Find where the given text appears and provide that cell's center as [x, y] coordinate. 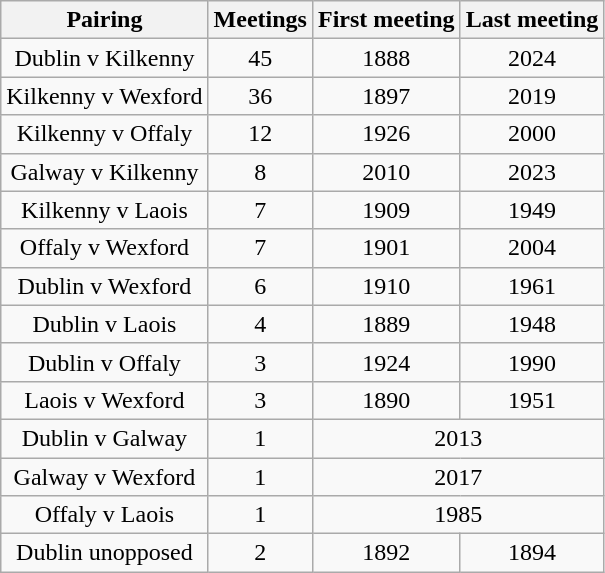
36 [260, 96]
Dublin v Wexford [104, 286]
2013 [458, 438]
Dublin v Laois [104, 324]
Dublin v Kilkenny [104, 58]
2004 [532, 248]
2010 [386, 172]
Laois v Wexford [104, 400]
1901 [386, 248]
12 [260, 134]
4 [260, 324]
1949 [532, 210]
2023 [532, 172]
1910 [386, 286]
Offaly v Laois [104, 515]
1990 [532, 362]
Kilkenny v Laois [104, 210]
Kilkenny v Wexford [104, 96]
Meetings [260, 20]
Kilkenny v Offaly [104, 134]
1948 [532, 324]
Galway v Kilkenny [104, 172]
45 [260, 58]
1890 [386, 400]
Dublin unopposed [104, 553]
Last meeting [532, 20]
1894 [532, 553]
8 [260, 172]
Galway v Wexford [104, 477]
2000 [532, 134]
1909 [386, 210]
1897 [386, 96]
1985 [458, 515]
First meeting [386, 20]
1926 [386, 134]
Dublin v Offaly [104, 362]
2019 [532, 96]
Dublin v Galway [104, 438]
6 [260, 286]
1951 [532, 400]
1888 [386, 58]
1961 [532, 286]
Offaly v Wexford [104, 248]
2024 [532, 58]
2017 [458, 477]
Pairing [104, 20]
2 [260, 553]
1892 [386, 553]
1889 [386, 324]
1924 [386, 362]
